Pinpoint the cell where the given text exists, returning its [X, Y] midpoint coordinate. 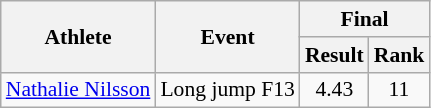
11 [400, 90]
Event [227, 36]
Athlete [78, 36]
Result [334, 55]
Long jump F13 [227, 90]
Rank [400, 55]
Final [364, 19]
4.43 [334, 90]
Nathalie Nilsson [78, 90]
